Return the [x, y] coordinate for the center point of the cell that contains the specified text.  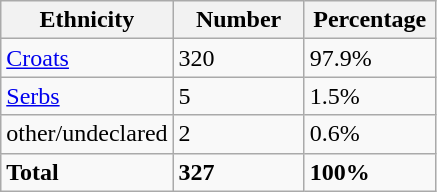
Number [238, 20]
5 [238, 96]
Total [87, 172]
2 [238, 134]
Serbs [87, 96]
320 [238, 58]
0.6% [370, 134]
Ethnicity [87, 20]
97.9% [370, 58]
Croats [87, 58]
327 [238, 172]
100% [370, 172]
1.5% [370, 96]
Percentage [370, 20]
other/undeclared [87, 134]
